Extract the (X, Y) coordinate from the center of the cell holding the provided text.  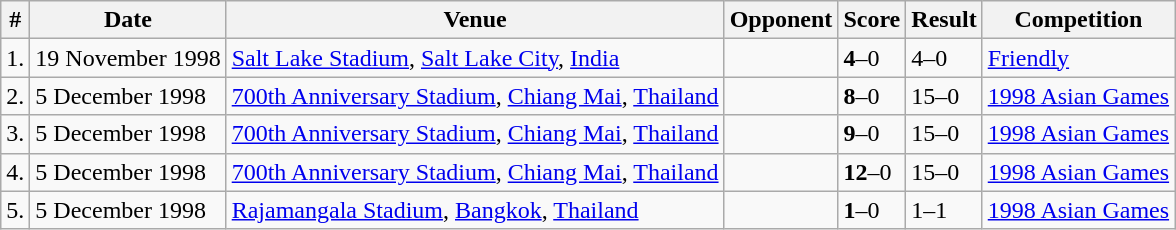
Opponent (781, 20)
1–0 (872, 210)
2. (16, 96)
Salt Lake Stadium, Salt Lake City, India (475, 58)
Score (872, 20)
12–0 (872, 172)
Date (128, 20)
1. (16, 58)
Friendly (1078, 58)
Rajamangala Stadium, Bangkok, Thailand (475, 210)
19 November 1998 (128, 58)
3. (16, 134)
Competition (1078, 20)
Result (944, 20)
5. (16, 210)
4. (16, 172)
# (16, 20)
Venue (475, 20)
1–1 (944, 210)
8–0 (872, 96)
9–0 (872, 134)
